Find where the given text appears and provide that cell's center as [X, Y] coordinate. 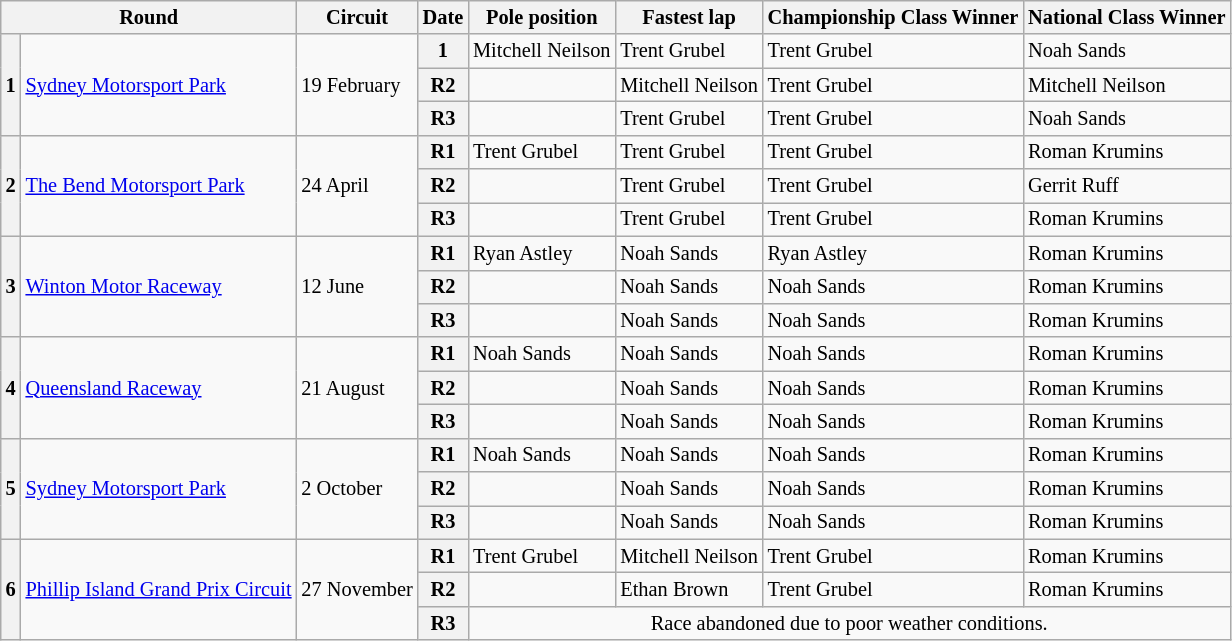
6 [11, 590]
Gerrit Ruff [1126, 186]
24 April [356, 186]
Phillip Island Grand Prix Circuit [159, 590]
Queensland Raceway [159, 388]
19 February [356, 84]
Circuit [356, 17]
National Class Winner [1126, 17]
Round [149, 17]
The Bend Motorsport Park [159, 186]
Date [443, 17]
21 August [356, 388]
Race abandoned due to poor weather conditions. [849, 623]
Winton Motor Raceway [159, 286]
Fastest lap [688, 17]
Ethan Brown [688, 589]
27 November [356, 590]
2 October [356, 488]
5 [11, 488]
Pole position [542, 17]
12 June [356, 286]
2 [11, 186]
3 [11, 286]
Championship Class Winner [893, 17]
4 [11, 388]
